Detect which cell encompasses the target text, then output its (X, Y) center coordinate. 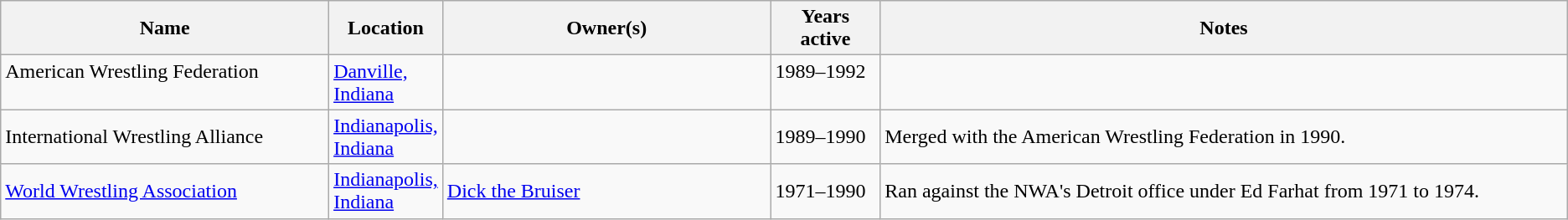
American Wrestling Federation (165, 82)
Years active (826, 28)
Dick the Bruiser (606, 191)
Name (165, 28)
Merged with the American Wrestling Federation in 1990. (1224, 137)
Owner(s) (606, 28)
1989–1992 (826, 82)
Danville, Indiana (386, 82)
Location (386, 28)
International Wrestling Alliance (165, 137)
Ran against the NWA's Detroit office under Ed Farhat from 1971 to 1974. (1224, 191)
World Wrestling Association (165, 191)
Notes (1224, 28)
1971–1990 (826, 191)
1989–1990 (826, 137)
